Pinpoint the cell where the given text exists, returning its (X, Y) midpoint coordinate. 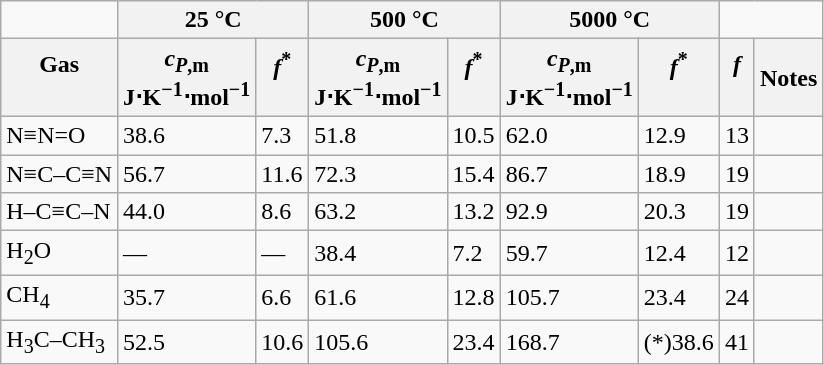
35.7 (187, 297)
CH4 (60, 297)
12.4 (678, 253)
63.2 (378, 212)
N≡C–C≡N (60, 174)
13 (736, 136)
5000 °C (610, 20)
24 (736, 297)
10.6 (282, 342)
105.7 (569, 297)
6.6 (282, 297)
f (736, 78)
61.6 (378, 297)
7.2 (474, 253)
12 (736, 253)
H2O (60, 253)
44.0 (187, 212)
41 (736, 342)
11.6 (282, 174)
168.7 (569, 342)
86.7 (569, 174)
38.6 (187, 136)
8.6 (282, 212)
500 °C (404, 20)
25 °C (214, 20)
(*)38.6 (678, 342)
10.5 (474, 136)
12.9 (678, 136)
59.7 (569, 253)
18.9 (678, 174)
N≡N=O (60, 136)
13.2 (474, 212)
92.9 (569, 212)
H–C≡C–N (60, 212)
12.8 (474, 297)
56.7 (187, 174)
Notes (788, 78)
38.4 (378, 253)
72.3 (378, 174)
20.3 (678, 212)
52.5 (187, 342)
51.8 (378, 136)
15.4 (474, 174)
105.6 (378, 342)
H3C–CH3 (60, 342)
62.0 (569, 136)
Gas (60, 78)
7.3 (282, 136)
